Find where the given text appears and provide that cell's center as [X, Y] coordinate. 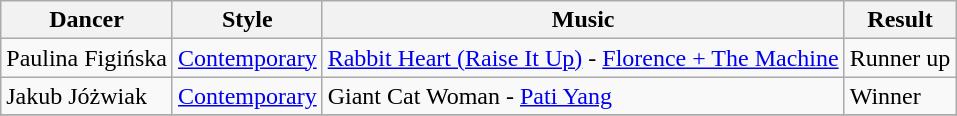
Paulina Figińska [87, 58]
Giant Cat Woman - Pati Yang [583, 96]
Rabbit Heart (Raise It Up) - Florence + The Machine [583, 58]
Runner up [900, 58]
Result [900, 20]
Music [583, 20]
Winner [900, 96]
Jakub Jóżwiak [87, 96]
Style [247, 20]
Dancer [87, 20]
